Output the (X, Y) coordinate of the center of the cell containing the given text.  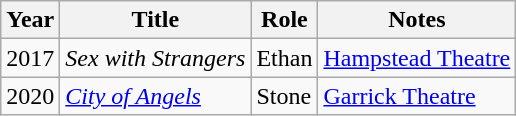
Hampstead Theatre (417, 58)
Notes (417, 20)
Year (30, 20)
Role (284, 20)
Ethan (284, 58)
Garrick Theatre (417, 96)
Stone (284, 96)
2020 (30, 96)
City of Angels (156, 96)
2017 (30, 58)
Title (156, 20)
Sex with Strangers (156, 58)
